Return the [x, y] coordinate for the center point of the cell that contains the specified text.  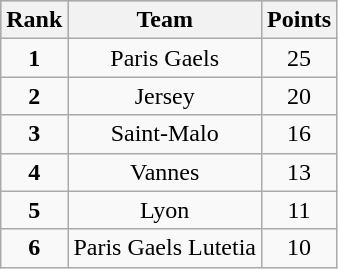
Lyon [165, 210]
Rank [34, 20]
4 [34, 172]
11 [300, 210]
Paris Gaels [165, 58]
16 [300, 134]
20 [300, 96]
Vannes [165, 172]
Paris Gaels Lutetia [165, 248]
5 [34, 210]
13 [300, 172]
Jersey [165, 96]
10 [300, 248]
Points [300, 20]
3 [34, 134]
25 [300, 58]
6 [34, 248]
1 [34, 58]
2 [34, 96]
Saint-Malo [165, 134]
Team [165, 20]
